Scan for the cell matching the given text and deliver its [X, Y] coordinate at center. 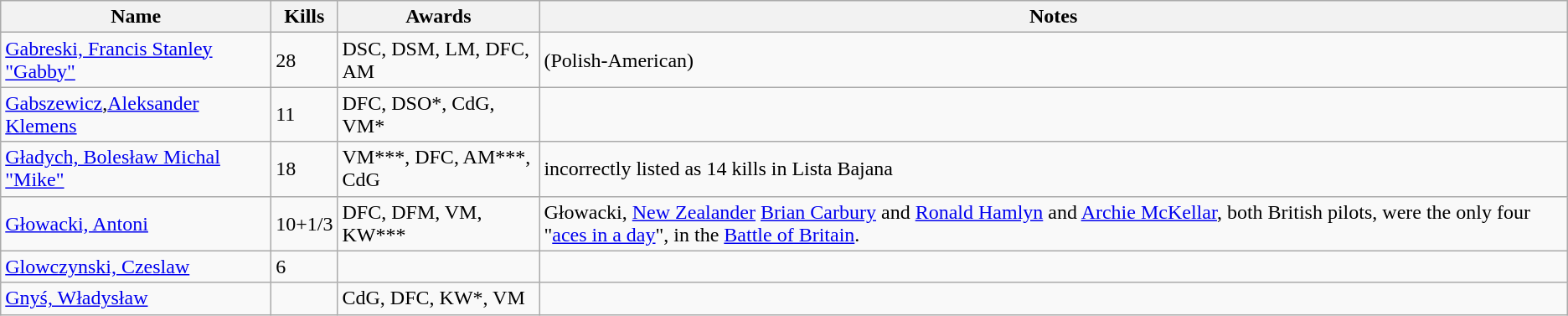
28 [305, 60]
DSC, DSM, LM, DFC, AM [439, 60]
Gabreski, Francis Stanley "Gabby" [136, 60]
Głowacki, Antoni [136, 223]
CdG, DFC, KW*, VM [439, 298]
6 [305, 267]
Gabszewicz,Aleksander Klemens [136, 114]
18 [305, 169]
11 [305, 114]
(Polish-American) [1054, 60]
Gnyś, Władysław [136, 298]
Gładych, Bolesław Michal "Mike" [136, 169]
Kills [305, 17]
10+1/3 [305, 223]
DFC, DSO*, CdG, VM* [439, 114]
DFC, DFM, VM, KW*** [439, 223]
Notes [1054, 17]
VM***, DFC, AM***, CdG [439, 169]
Awards [439, 17]
Glowczynski, Czeslaw [136, 267]
Name [136, 17]
incorrectly listed as 14 kills in Lista Bajana [1054, 169]
